Capture the cell that displays the provided text and extract its [x, y] central coordinate. 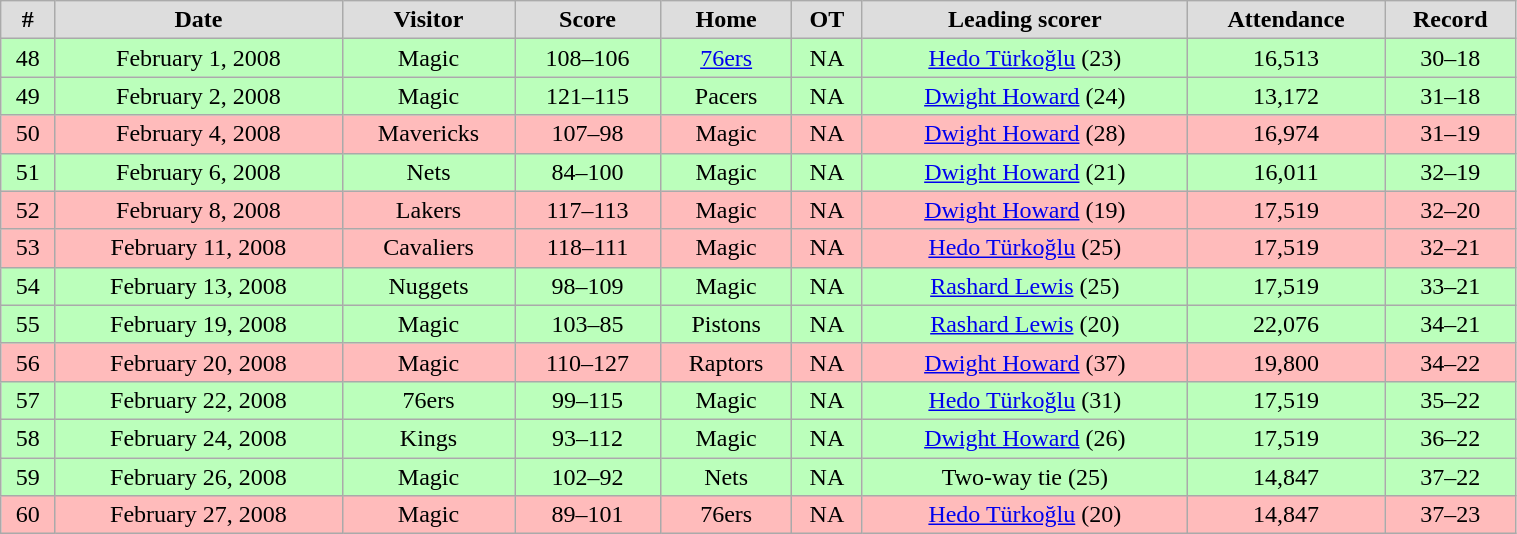
59 [28, 477]
31–19 [1451, 134]
102–92 [588, 477]
Pacers [726, 96]
22,076 [1286, 324]
February 19, 2008 [199, 324]
Dwight Howard (28) [1025, 134]
February 1, 2008 [199, 58]
Dwight Howard (26) [1025, 438]
52 [28, 210]
53 [28, 248]
89–101 [588, 515]
Two-way tie (25) [1025, 477]
February 11, 2008 [199, 248]
February 24, 2008 [199, 438]
34–21 [1451, 324]
58 [28, 438]
Mavericks [428, 134]
Hedo Türkoğlu (20) [1025, 515]
February 20, 2008 [199, 362]
Lakers [428, 210]
60 [28, 515]
February 13, 2008 [199, 286]
37–23 [1451, 515]
49 [28, 96]
117–113 [588, 210]
Hedo Türkoğlu (31) [1025, 400]
February 4, 2008 [199, 134]
32–19 [1451, 172]
# [28, 20]
February 26, 2008 [199, 477]
55 [28, 324]
19,800 [1286, 362]
93–112 [588, 438]
OT [827, 20]
110–127 [588, 362]
Dwight Howard (19) [1025, 210]
Pistons [726, 324]
56 [28, 362]
31–18 [1451, 96]
16,974 [1286, 134]
32–20 [1451, 210]
54 [28, 286]
Nuggets [428, 286]
34–22 [1451, 362]
February 6, 2008 [199, 172]
Dwight Howard (24) [1025, 96]
13,172 [1286, 96]
Raptors [726, 362]
30–18 [1451, 58]
Score [588, 20]
Rashard Lewis (25) [1025, 286]
February 22, 2008 [199, 400]
36–22 [1451, 438]
Leading scorer [1025, 20]
35–22 [1451, 400]
February 8, 2008 [199, 210]
84–100 [588, 172]
Hedo Türkoğlu (23) [1025, 58]
Date [199, 20]
Visitor [428, 20]
98–109 [588, 286]
99–115 [588, 400]
Home [726, 20]
121–115 [588, 96]
33–21 [1451, 286]
February 27, 2008 [199, 515]
48 [28, 58]
16,011 [1286, 172]
57 [28, 400]
37–22 [1451, 477]
50 [28, 134]
Kings [428, 438]
Rashard Lewis (20) [1025, 324]
Dwight Howard (21) [1025, 172]
107–98 [588, 134]
32–21 [1451, 248]
Hedo Türkoğlu (25) [1025, 248]
Dwight Howard (37) [1025, 362]
Record [1451, 20]
16,513 [1286, 58]
51 [28, 172]
118–111 [588, 248]
February 2, 2008 [199, 96]
Cavaliers [428, 248]
103–85 [588, 324]
Attendance [1286, 20]
108–106 [588, 58]
